Provide the [X, Y] coordinate of the cell's center where the given text is located.  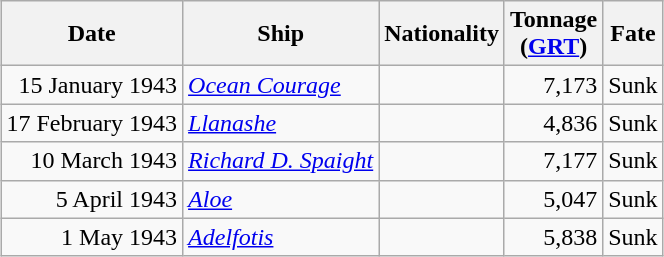
Nationality [442, 34]
15 January 1943 [92, 85]
Richard D. Spaight [281, 161]
Tonnage(GRT) [553, 34]
Aloe [281, 199]
7,173 [553, 85]
Fate [633, 34]
4,836 [553, 123]
10 March 1943 [92, 161]
Date [92, 34]
5 April 1943 [92, 199]
Ship [281, 34]
Adelfotis [281, 237]
Ocean Courage [281, 85]
5,047 [553, 199]
Llanashe [281, 123]
5,838 [553, 237]
17 February 1943 [92, 123]
7,177 [553, 161]
1 May 1943 [92, 237]
